Detect which cell encompasses the target text, then output its [x, y] center coordinate. 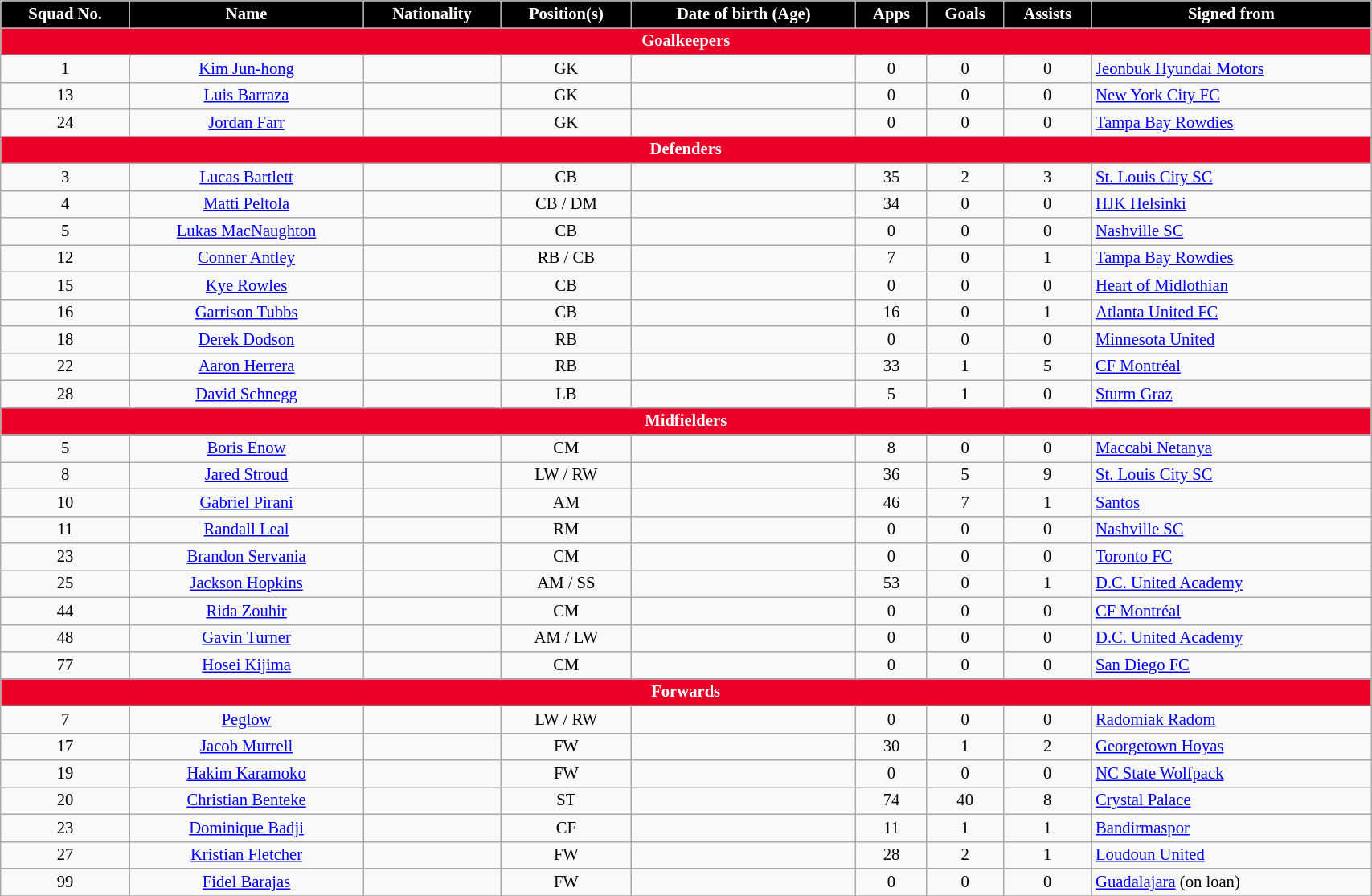
Derek Dodson [246, 340]
Jordan Farr [246, 123]
Garrison Tubbs [246, 313]
Gavin Turner [246, 638]
15 [66, 285]
Midfielders [686, 421]
Goalkeepers [686, 41]
David Schnegg [246, 394]
AM [566, 502]
99 [66, 882]
CB / DM [566, 204]
19 [66, 774]
Apps [891, 14]
53 [891, 583]
Maccabi Netanya [1231, 448]
San Diego FC [1231, 665]
13 [66, 96]
74 [891, 800]
Conner Antley [246, 258]
17 [66, 747]
22 [66, 366]
HJK Helsinki [1231, 204]
Assists [1047, 14]
Guadalajara (on loan) [1231, 882]
Sturm Graz [1231, 394]
10 [66, 502]
Heart of Midlothian [1231, 285]
ST [566, 800]
RM [566, 530]
Kristian Fletcher [246, 855]
30 [891, 747]
Squad No. [66, 14]
44 [66, 611]
Santos [1231, 502]
Radomiak Radom [1231, 719]
Lukas MacNaughton [246, 231]
77 [66, 665]
AM / LW [566, 638]
Georgetown Hoyas [1231, 747]
Crystal Palace [1231, 800]
4 [66, 204]
46 [891, 502]
Dominique Badji [246, 828]
RB / CB [566, 258]
Matti Peltola [246, 204]
Brandon Servania [246, 557]
34 [891, 204]
27 [66, 855]
Rida Zouhir [246, 611]
Christian Benteke [246, 800]
Jacob Murrell [246, 747]
LB [566, 394]
Defenders [686, 149]
Gabriel Pirani [246, 502]
Loudoun United [1231, 855]
Nationality [432, 14]
36 [891, 475]
Aaron Herrera [246, 366]
12 [66, 258]
Randall Leal [246, 530]
18 [66, 340]
Date of birth (Age) [744, 14]
New York City FC [1231, 96]
Peglow [246, 719]
48 [66, 638]
Boris Enow [246, 448]
Kim Jun-hong [246, 68]
Forwards [686, 692]
Jeonbuk Hyundai Motors [1231, 68]
Bandirmaspor [1231, 828]
Fidel Barajas [246, 882]
AM / SS [566, 583]
33 [891, 366]
Minnesota United [1231, 340]
Jackson Hopkins [246, 583]
40 [964, 800]
25 [66, 583]
Signed from [1231, 14]
35 [891, 177]
Hosei Kijima [246, 665]
24 [66, 123]
9 [1047, 475]
20 [66, 800]
Name [246, 14]
Lucas Bartlett [246, 177]
Jared Stroud [246, 475]
Hakim Karamoko [246, 774]
Toronto FC [1231, 557]
Goals [964, 14]
Kye Rowles [246, 285]
NC State Wolfpack [1231, 774]
Luis Barraza [246, 96]
Atlanta United FC [1231, 313]
Position(s) [566, 14]
CF [566, 828]
